Detect which cell encompasses the target text, then output its [x, y] center coordinate. 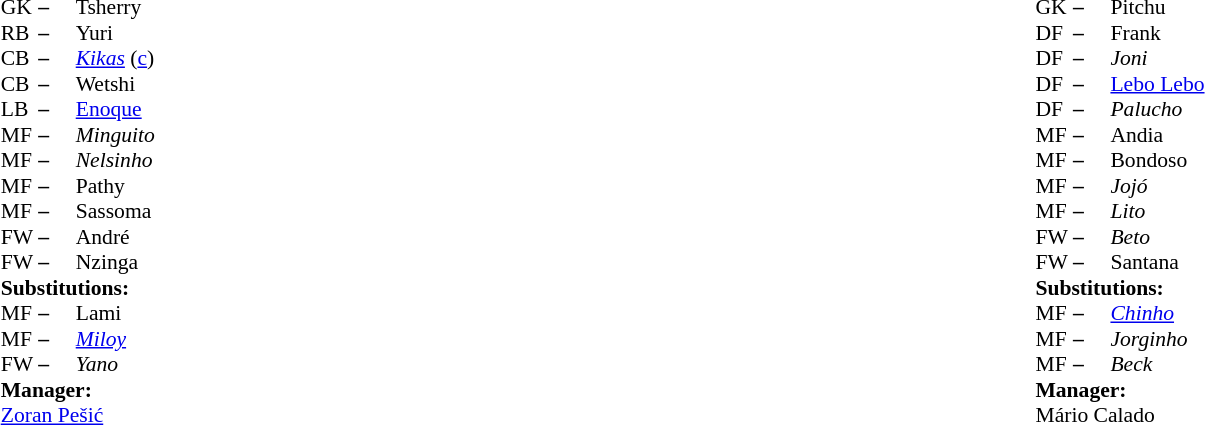
André [116, 237]
Andia [1157, 135]
Jojó [1157, 186]
Beck [1157, 365]
Sassoma [116, 211]
Enoque [116, 109]
Chinho [1157, 313]
Kikas (c) [116, 59]
Lito [1157, 211]
Frank [1157, 33]
Yuri [116, 33]
Santana [1157, 263]
Beto [1157, 237]
Pathy [116, 186]
Bondoso [1157, 161]
Miloy [116, 339]
Lebo Lebo [1157, 84]
Wetshi [116, 84]
Palucho [1157, 109]
Joni [1157, 59]
Minguito [116, 135]
Yano [116, 365]
Nzinga [116, 263]
Nelsinho [116, 161]
RB [20, 33]
Jorginho [1157, 339]
LB [20, 109]
Lami [116, 313]
